Find where the given text appears and provide that cell's center as (X, Y) coordinate. 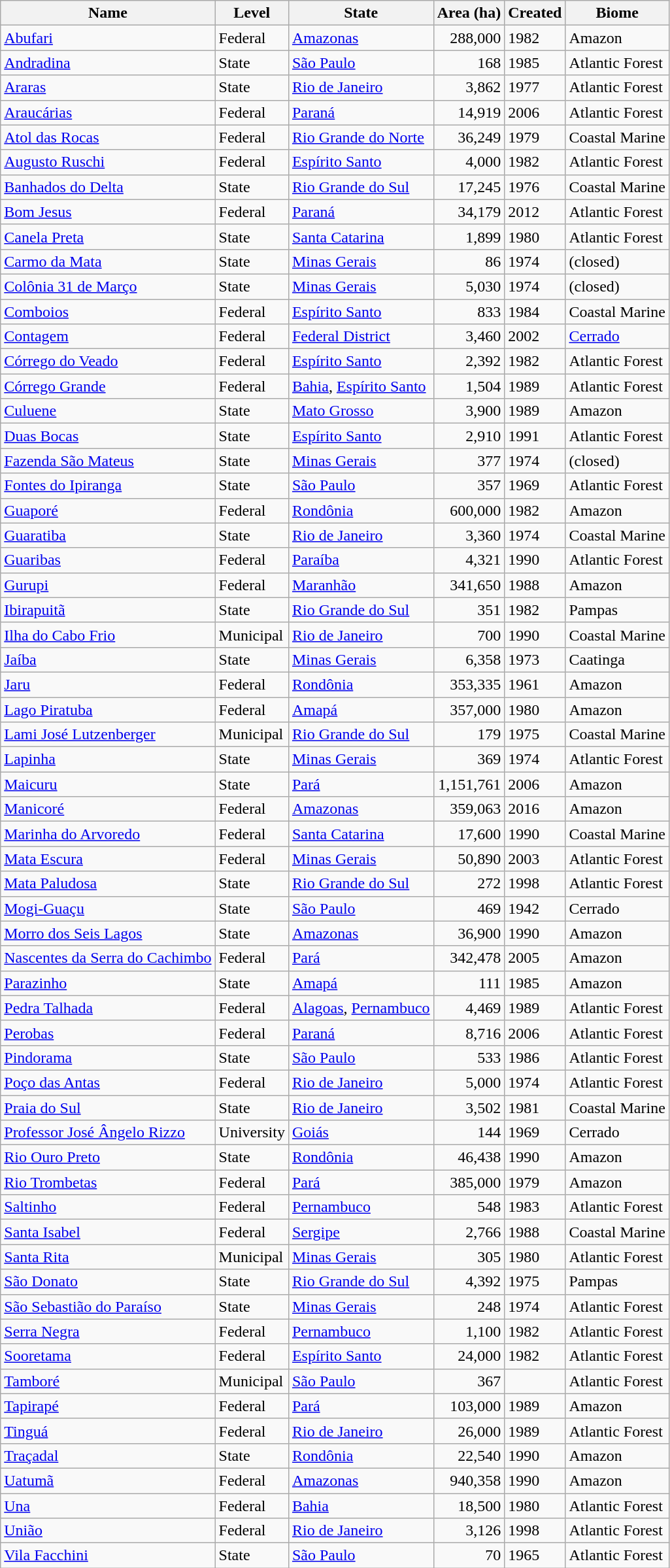
3,126 (469, 1531)
353,335 (469, 684)
1965 (535, 1556)
Mogi-Guaçu (108, 909)
Fazenda São Mateus (108, 461)
Tinguá (108, 1431)
2,392 (469, 361)
288,000 (469, 38)
Jaru (108, 684)
548 (469, 1207)
Created (535, 13)
Araras (108, 88)
University (252, 1133)
União (108, 1531)
Paraíba (361, 560)
600,000 (469, 510)
Rio Grande do Norte (361, 137)
Duas Bocas (108, 436)
369 (469, 759)
São Sebastião do Paraíso (108, 1307)
2003 (535, 859)
1981 (535, 1108)
Poço das Antas (108, 1082)
Bahia, Espírito Santo (361, 386)
Mato Grosso (361, 411)
1986 (535, 1058)
36,249 (469, 137)
Area (ha) (469, 13)
1942 (535, 909)
17,245 (469, 187)
Córrego do Veado (108, 361)
Lago Piratuba (108, 709)
2,910 (469, 436)
Professor José Ângelo Rizzo (108, 1133)
1984 (535, 312)
50,890 (469, 859)
Rio Trombetas (108, 1182)
1973 (535, 659)
Traçadal (108, 1456)
351 (469, 610)
Nascentes da Serra do Cachimbo (108, 958)
Santa Isabel (108, 1232)
Federal District (361, 337)
26,000 (469, 1431)
357,000 (469, 709)
Contagem (108, 337)
Banhados do Delta (108, 187)
1977 (535, 88)
3,460 (469, 337)
179 (469, 735)
18,500 (469, 1505)
5,030 (469, 286)
Sergipe (361, 1232)
São Donato (108, 1282)
Parazinho (108, 983)
248 (469, 1307)
Bahia (361, 1505)
Uatumã (108, 1480)
1,151,761 (469, 784)
Atol das Rocas (108, 137)
367 (469, 1381)
1,100 (469, 1331)
Colônia 31 de Março (108, 286)
144 (469, 1133)
24,000 (469, 1356)
Gurupi (108, 585)
Lami José Lutzenberger (108, 735)
1,899 (469, 237)
2016 (535, 809)
940,358 (469, 1480)
4,392 (469, 1282)
2012 (535, 212)
4,000 (469, 162)
17,600 (469, 834)
357 (469, 486)
34,179 (469, 212)
Mata Escura (108, 859)
Pindorama (108, 1058)
Culuene (108, 411)
Marinha do Arvoredo (108, 834)
2005 (535, 958)
Serra Negra (108, 1331)
Carmo da Mata (108, 261)
Alagoas, Pernambuco (361, 1008)
Tamboré (108, 1381)
103,000 (469, 1406)
359,063 (469, 809)
Manicoré (108, 809)
469 (469, 909)
305 (469, 1257)
Name (108, 13)
1991 (535, 436)
3,862 (469, 88)
Biome (617, 13)
Jaíba (108, 659)
3,502 (469, 1108)
3,360 (469, 535)
Guaratiba (108, 535)
Augusto Ruschi (108, 162)
4,321 (469, 560)
8,716 (469, 1033)
341,650 (469, 585)
Ilha do Cabo Frio (108, 635)
Goiás (361, 1133)
6,358 (469, 659)
Rio Ouro Preto (108, 1158)
1,504 (469, 386)
Saltinho (108, 1207)
111 (469, 983)
4,469 (469, 1008)
Córrego Grande (108, 386)
Guaporé (108, 510)
Abufari (108, 38)
2002 (535, 337)
Andradina (108, 63)
Lapinha (108, 759)
Sooretama (108, 1356)
Praia do Sul (108, 1108)
2,766 (469, 1232)
Mata Paludosa (108, 884)
Comboios (108, 312)
Vila Facchini (108, 1556)
Tapirapé (108, 1406)
Una (108, 1505)
Maicuru (108, 784)
Ibirapuitã (108, 610)
342,478 (469, 958)
700 (469, 635)
Guaribas (108, 560)
14,919 (469, 112)
Perobas (108, 1033)
3,900 (469, 411)
22,540 (469, 1456)
533 (469, 1058)
1961 (535, 684)
1983 (535, 1207)
Fontes do Ipiranga (108, 486)
Morro dos Seis Lagos (108, 933)
Pedra Talhada (108, 1008)
1976 (535, 187)
46,438 (469, 1158)
Santa Rita (108, 1257)
Level (252, 13)
86 (469, 261)
5,000 (469, 1082)
Araucárias (108, 112)
Canela Preta (108, 237)
Bom Jesus (108, 212)
833 (469, 312)
Caatinga (617, 659)
377 (469, 461)
Maranhão (361, 585)
70 (469, 1556)
36,900 (469, 933)
272 (469, 884)
385,000 (469, 1182)
168 (469, 63)
